For the text-containing cell, return its midpoint in [x, y] coordinate format. 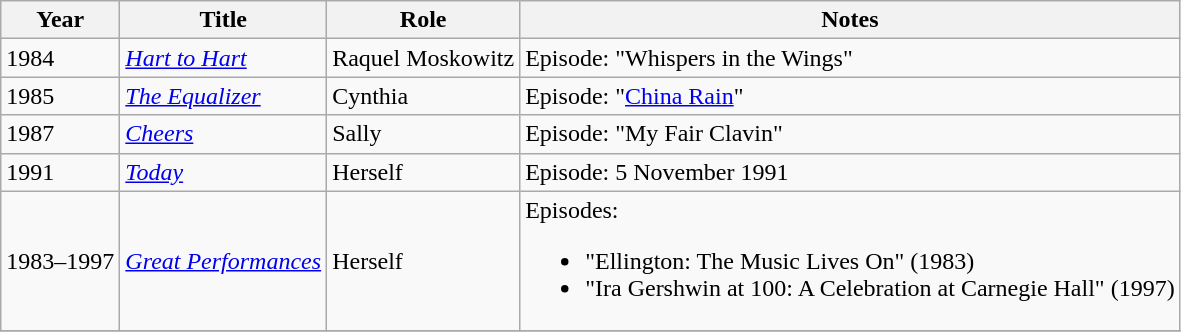
Today [224, 172]
The Equalizer [224, 96]
Cynthia [424, 96]
Great Performances [224, 261]
Year [60, 20]
1987 [60, 134]
Title [224, 20]
Episodes:"Ellington: The Music Lives On" (1983)"Ira Gershwin at 100: A Celebration at Carnegie Hall" (1997) [850, 261]
Episode: "My Fair Clavin" [850, 134]
1984 [60, 58]
1991 [60, 172]
Cheers [224, 134]
1985 [60, 96]
Episode: 5 November 1991 [850, 172]
Hart to Hart [224, 58]
1983–1997 [60, 261]
Role [424, 20]
Episode: "Whispers in the Wings" [850, 58]
Episode: "China Rain" [850, 96]
Sally [424, 134]
Raquel Moskowitz [424, 58]
Notes [850, 20]
